Identify which cell holds the provided text, then report its (X, Y) central coordinate. 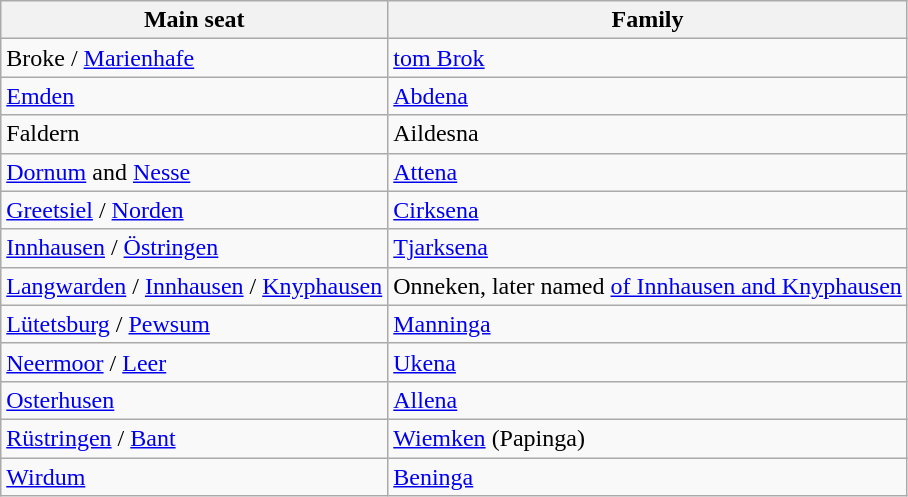
Tjarksena (648, 248)
Greetsiel / Norden (194, 210)
Ukena (648, 362)
Aildesna (648, 134)
tom Brok (648, 58)
Langwarden / Innhausen / Knyphausen (194, 286)
Allena (648, 400)
Wiemken (Papinga) (648, 438)
Main seat (194, 20)
Manninga (648, 324)
Rüstringen / Bant (194, 438)
Abdena (648, 96)
Beninga (648, 477)
Osterhusen (194, 400)
Neermoor / Leer (194, 362)
Broke / Marienhafe (194, 58)
Wirdum (194, 477)
Emden (194, 96)
Cirksena (648, 210)
Faldern (194, 134)
Dornum and Nesse (194, 172)
Onneken, later named of Innhausen and Knyphausen (648, 286)
Lütetsburg / Pewsum (194, 324)
Family (648, 20)
Attena (648, 172)
Innhausen / Östringen (194, 248)
